Extract the (X, Y) coordinate from the center of the cell holding the provided text.  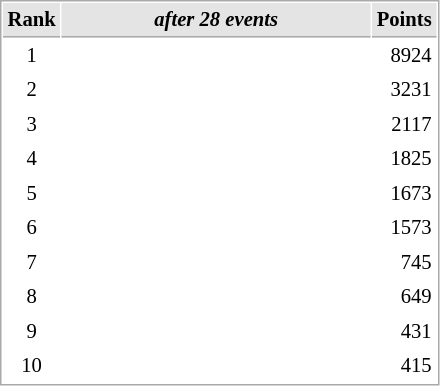
431 (404, 332)
2 (32, 90)
after 28 events (216, 20)
1573 (404, 228)
8 (32, 296)
Points (404, 20)
745 (404, 262)
4 (32, 158)
649 (404, 296)
5 (32, 194)
Rank (32, 20)
6 (32, 228)
1825 (404, 158)
8924 (404, 56)
3 (32, 124)
415 (404, 366)
1673 (404, 194)
7 (32, 262)
9 (32, 332)
1 (32, 56)
2117 (404, 124)
3231 (404, 90)
10 (32, 366)
